Return the (x, y) coordinate for the center point of the cell that contains the specified text.  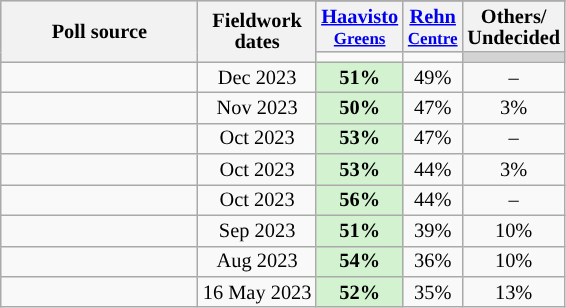
Others/Undecided (514, 26)
54% (360, 262)
Aug 2023 (257, 262)
Fieldworkdates (257, 30)
Nov 2023 (257, 108)
36% (432, 262)
RehnCentre (432, 26)
39% (432, 230)
13% (514, 292)
Poll source (100, 30)
49% (432, 78)
50% (360, 108)
56% (360, 200)
Sep 2023 (257, 230)
52% (360, 292)
Dec 2023 (257, 78)
16 May 2023 (257, 292)
HaavistoGreens (360, 26)
35% (432, 292)
